From the cell containing the given text, extract its center point as (x, y) coordinate. 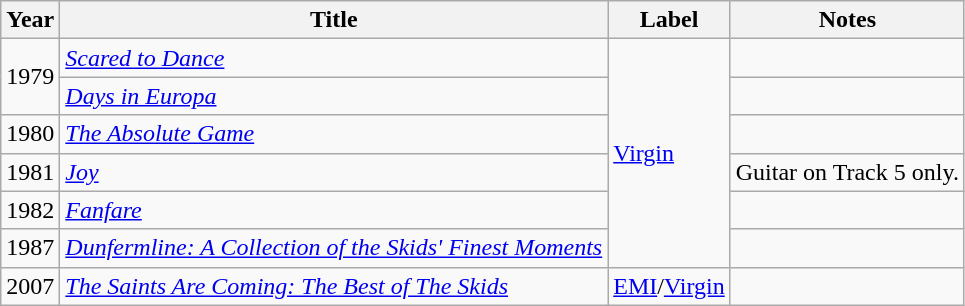
Title (334, 20)
Guitar on Track 5 only. (847, 172)
2007 (30, 286)
Notes (847, 20)
Label (670, 20)
1987 (30, 248)
1980 (30, 134)
Joy (334, 172)
The Saints Are Coming: The Best of The Skids (334, 286)
The Absolute Game (334, 134)
Dunfermline: A Collection of the Skids' Finest Moments (334, 248)
Virgin (670, 153)
Days in Europa (334, 96)
1981 (30, 172)
Fanfare (334, 210)
1979 (30, 77)
Scared to Dance (334, 58)
1982 (30, 210)
Year (30, 20)
EMI/Virgin (670, 286)
